Provide the [X, Y] coordinate of the cell's center where the given text is located.  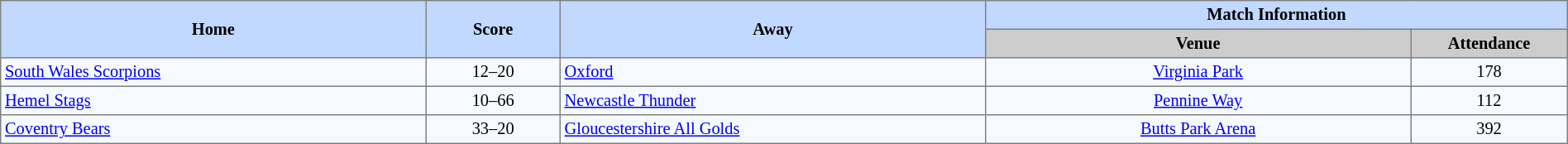
Coventry Bears [213, 129]
12–20 [493, 72]
Score [493, 30]
Butts Park Arena [1198, 129]
Match Information [1277, 15]
South Wales Scorpions [213, 72]
33–20 [493, 129]
Home [213, 30]
Pennine Way [1198, 100]
112 [1489, 100]
Attendance [1489, 43]
Virginia Park [1198, 72]
Away [772, 30]
Venue [1198, 43]
10–66 [493, 100]
Gloucestershire All Golds [772, 129]
Newcastle Thunder [772, 100]
178 [1489, 72]
Oxford [772, 72]
392 [1489, 129]
Hemel Stags [213, 100]
